Extract the [x, y] coordinate from the center of the cell holding the provided text.  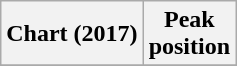
Peak position [189, 34]
Chart (2017) [72, 34]
